Output the [x, y] coordinate of the center of the cell containing the given text.  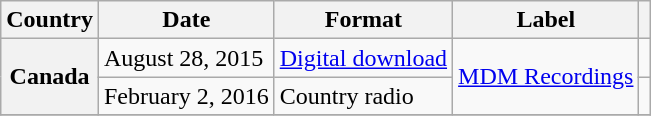
Canada [50, 77]
Country [50, 20]
MDM Recordings [546, 77]
Format [363, 20]
Date [186, 20]
February 2, 2016 [186, 96]
August 28, 2015 [186, 58]
Country radio [363, 96]
Digital download [363, 58]
Label [546, 20]
